Output the [x, y] coordinate of the center of the cell containing the given text.  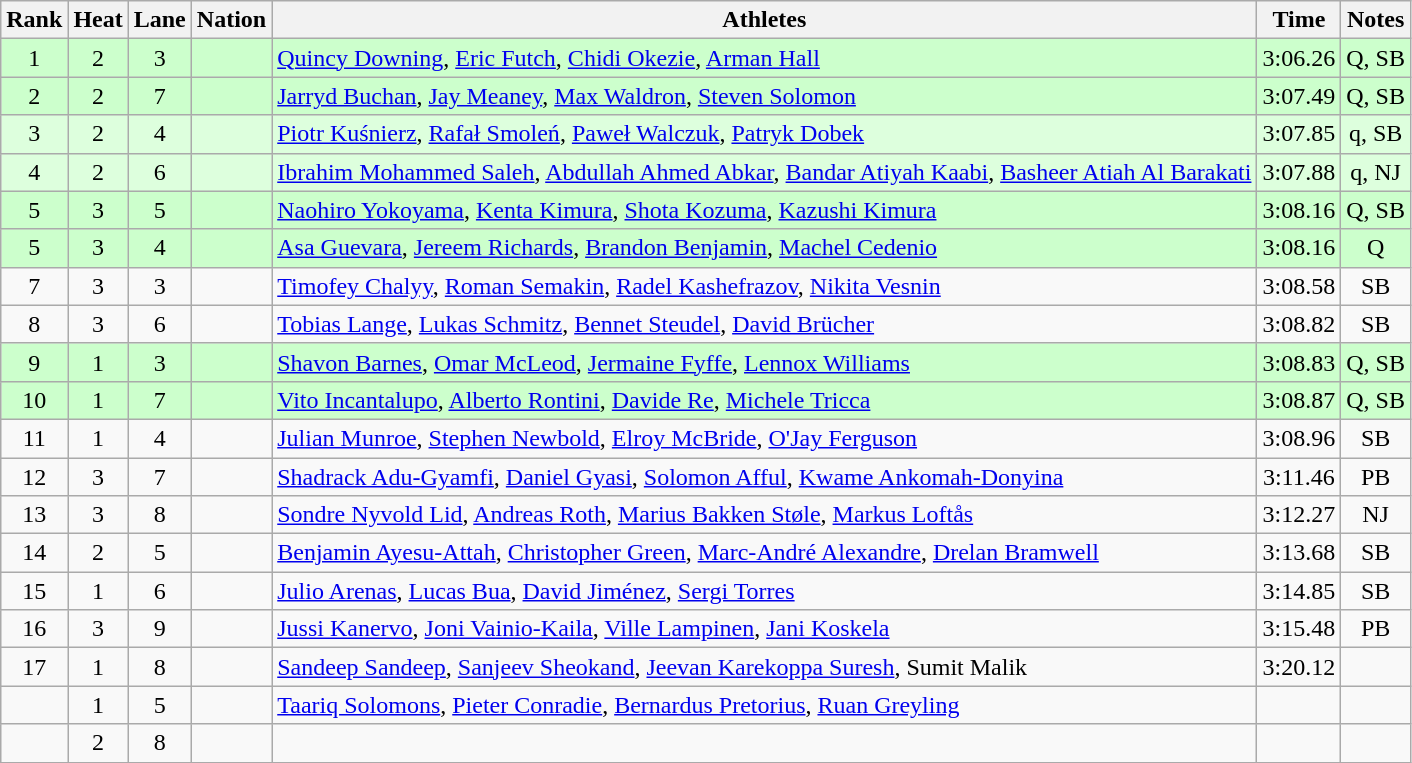
3:07.88 [1299, 172]
NJ [1376, 515]
3:08.83 [1299, 362]
Julio Arenas, Lucas Bua, David Jiménez, Sergi Torres [764, 591]
3:08.82 [1299, 324]
Jussi Kanervo, Joni Vainio-Kaila, Ville Lampinen, Jani Koskela [764, 629]
Julian Munroe, Stephen Newbold, Elroy McBride, O'Jay Ferguson [764, 438]
3:07.49 [1299, 96]
Taariq Solomons, Pieter Conradie, Bernardus Pretorius, Ruan Greyling [764, 705]
Naohiro Yokoyama, Kenta Kimura, Shota Kozuma, Kazushi Kimura [764, 210]
q, NJ [1376, 172]
Ibrahim Mohammed Saleh, Abdullah Ahmed Abkar, Bandar Atiyah Kaabi, Basheer Atiah Al Barakati [764, 172]
Time [1299, 20]
3:11.46 [1299, 477]
Notes [1376, 20]
14 [34, 553]
Jarryd Buchan, Jay Meaney, Max Waldron, Steven Solomon [764, 96]
11 [34, 438]
17 [34, 667]
3:14.85 [1299, 591]
3:06.26 [1299, 58]
Benjamin Ayesu-Attah, Christopher Green, Marc-André Alexandre, Drelan Bramwell [764, 553]
Lane [160, 20]
3:12.27 [1299, 515]
3:15.48 [1299, 629]
Athletes [764, 20]
Sandeep Sandeep, Sanjeev Sheokand, Jeevan Karekoppa Suresh, Sumit Malik [764, 667]
3:08.96 [1299, 438]
Sondre Nyvold Lid, Andreas Roth, Marius Bakken Støle, Markus Loftås [764, 515]
Q [1376, 248]
15 [34, 591]
Timofey Chalyy, Roman Semakin, Radel Kashefrazov, Nikita Vesnin [764, 286]
Heat [98, 20]
Quincy Downing, Eric Futch, Chidi Okezie, Arman Hall [764, 58]
3:07.85 [1299, 134]
10 [34, 400]
Piotr Kuśnierz, Rafał Smoleń, Paweł Walczuk, Patryk Dobek [764, 134]
3:20.12 [1299, 667]
3:13.68 [1299, 553]
13 [34, 515]
Asa Guevara, Jereem Richards, Brandon Benjamin, Machel Cedenio [764, 248]
Tobias Lange, Lukas Schmitz, Bennet Steudel, David Brücher [764, 324]
12 [34, 477]
16 [34, 629]
Shadrack Adu-Gyamfi, Daniel Gyasi, Solomon Afful, Kwame Ankomah-Donyina [764, 477]
3:08.87 [1299, 400]
Shavon Barnes, Omar McLeod, Jermaine Fyffe, Lennox Williams [764, 362]
Vito Incantalupo, Alberto Rontini, Davide Re, Michele Tricca [764, 400]
Rank [34, 20]
3:08.58 [1299, 286]
Nation [231, 20]
q, SB [1376, 134]
